Scan for the cell matching the given text and deliver its [X, Y] coordinate at center. 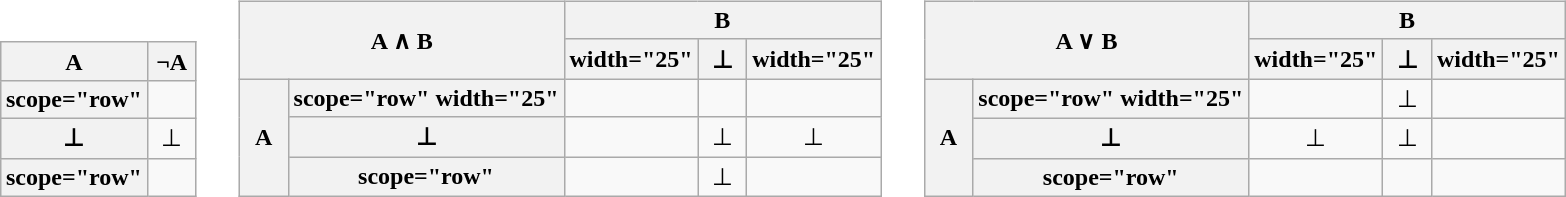
¬A [172, 61]
A ∧ B [402, 40]
A ∨ B [1086, 40]
